Detect which cell encompasses the target text, then output its (x, y) center coordinate. 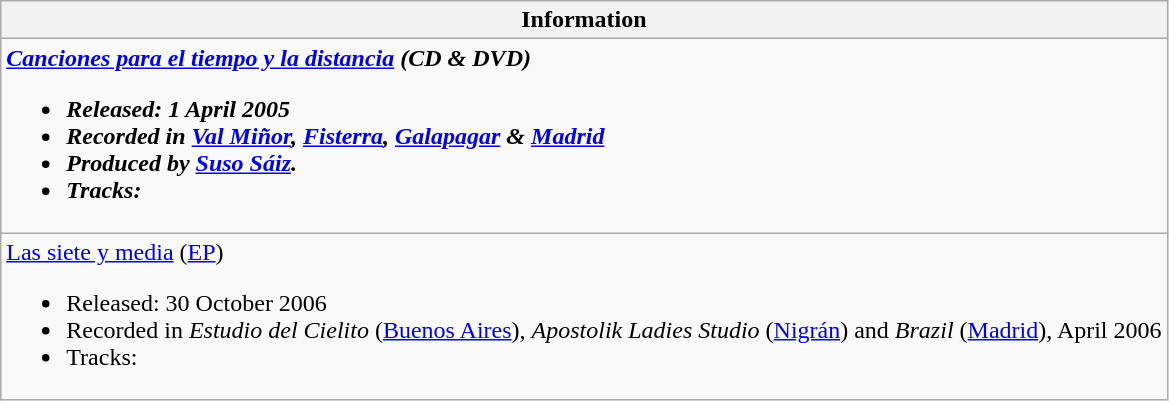
Information (584, 20)
